Extract the (x, y) coordinate from the center of the cell holding the provided text.  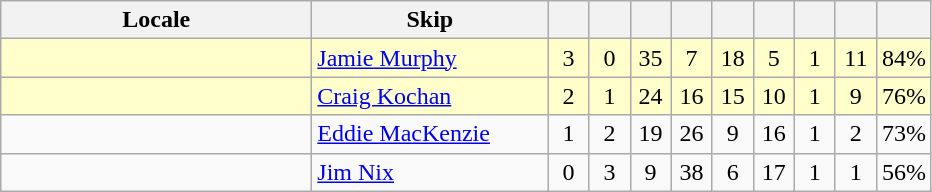
18 (732, 58)
19 (650, 134)
5 (774, 58)
Skip (430, 20)
15 (732, 96)
56% (904, 172)
Eddie MacKenzie (430, 134)
17 (774, 172)
6 (732, 172)
10 (774, 96)
84% (904, 58)
Jim Nix (430, 172)
24 (650, 96)
38 (692, 172)
76% (904, 96)
Craig Kochan (430, 96)
Locale (156, 20)
26 (692, 134)
7 (692, 58)
Jamie Murphy (430, 58)
73% (904, 134)
11 (856, 58)
35 (650, 58)
